For the text-containing cell, return its midpoint in (X, Y) coordinate format. 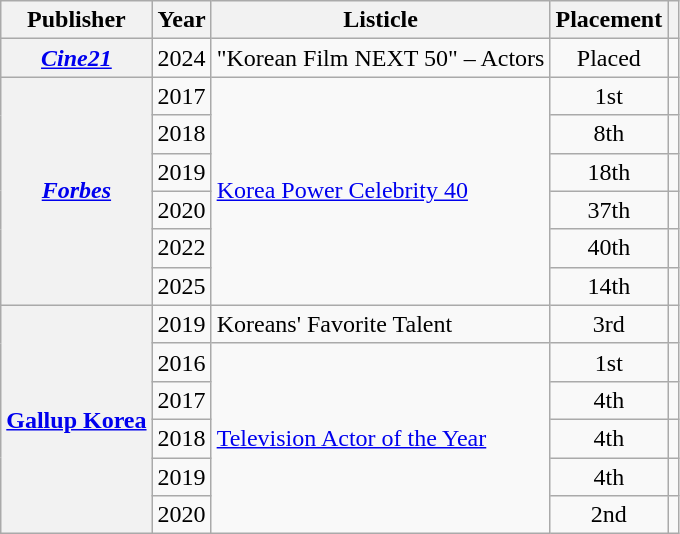
2022 (182, 248)
Cine21 (76, 58)
Gallup Korea (76, 419)
2016 (182, 362)
18th (609, 172)
Publisher (76, 20)
Forbes (76, 191)
40th (609, 248)
Listicle (380, 20)
37th (609, 210)
14th (609, 286)
2nd (609, 515)
Korea Power Celebrity 40 (380, 191)
2025 (182, 286)
Television Actor of the Year (380, 438)
Koreans' Favorite Talent (380, 324)
"Korean Film NEXT 50" – Actors (380, 58)
Placed (609, 58)
3rd (609, 324)
Year (182, 20)
Placement (609, 20)
2024 (182, 58)
8th (609, 134)
